Find where the given text appears and provide that cell's center as (x, y) coordinate. 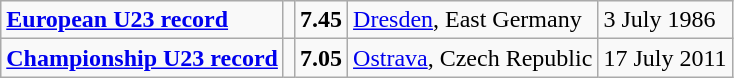
Ostrava, Czech Republic (473, 58)
Dresden, East Germany (473, 20)
European U23 record (142, 20)
Championship U23 record (142, 58)
7.05 (320, 58)
3 July 1986 (665, 20)
7.45 (320, 20)
17 July 2011 (665, 58)
